Extract the [X, Y] coordinate from the center of the cell holding the provided text.  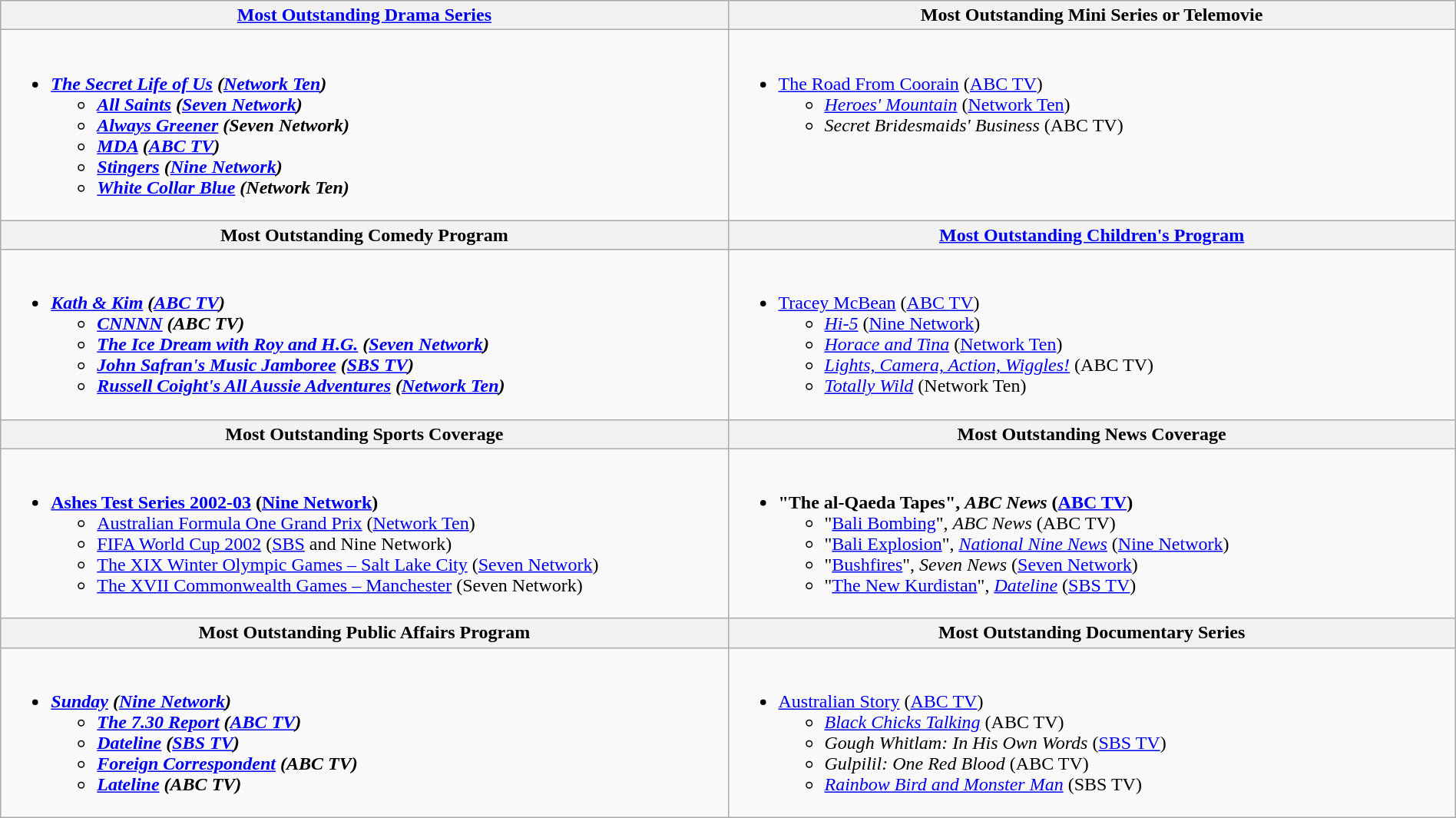
Most Outstanding Sports Coverage [364, 434]
Most Outstanding Public Affairs Program [364, 633]
The Road From Coorain (ABC TV)Heroes' Mountain (Network Ten)Secret Bridesmaids' Business (ABC TV) [1092, 125]
Tracey McBean (ABC TV)Hi-5 (Nine Network)Horace and Tina (Network Ten)Lights, Camera, Action, Wiggles! (ABC TV)Totally Wild (Network Ten) [1092, 335]
Sunday (Nine Network)The 7.30 Report (ABC TV)Dateline (SBS TV)Foreign Correspondent (ABC TV)Lateline (ABC TV) [364, 733]
Most Outstanding Documentary Series [1092, 633]
Most Outstanding Children's Program [1092, 235]
Most Outstanding Mini Series or Telemovie [1092, 15]
Most Outstanding News Coverage [1092, 434]
Most Outstanding Comedy Program [364, 235]
Most Outstanding Drama Series [364, 15]
